Provide the (X, Y) coordinate of the cell's center where the given text is located.  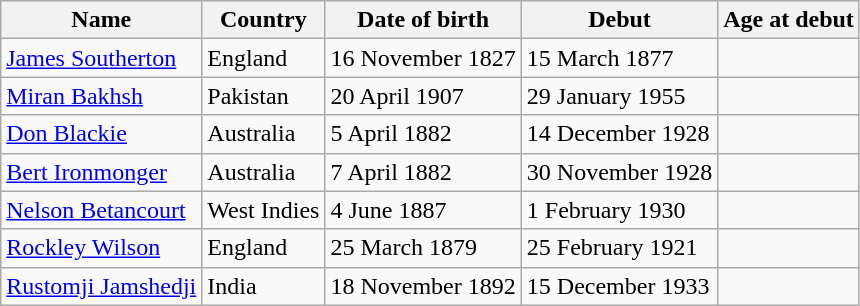
Rustomji Jamshedji (102, 286)
Bert Ironmonger (102, 172)
West Indies (264, 210)
James Southerton (102, 58)
Debut (619, 20)
15 March 1877 (619, 58)
18 November 1892 (423, 286)
25 February 1921 (619, 248)
14 December 1928 (619, 134)
Rockley Wilson (102, 248)
29 January 1955 (619, 96)
30 November 1928 (619, 172)
5 April 1882 (423, 134)
25 March 1879 (423, 248)
Don Blackie (102, 134)
4 June 1887 (423, 210)
Name (102, 20)
Pakistan (264, 96)
Date of birth (423, 20)
India (264, 286)
20 April 1907 (423, 96)
Miran Bakhsh (102, 96)
Age at debut (789, 20)
15 December 1933 (619, 286)
7 April 1882 (423, 172)
Nelson Betancourt (102, 210)
Country (264, 20)
1 February 1930 (619, 210)
16 November 1827 (423, 58)
